Identify which cell holds the provided text, then report its [X, Y] central coordinate. 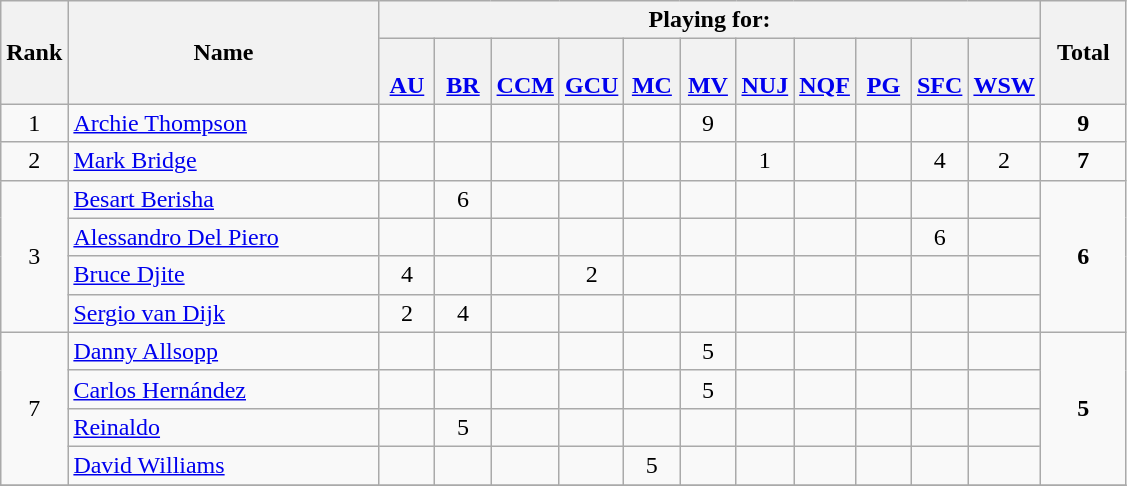
Besart Berisha [224, 199]
WSW [1004, 72]
Alessandro Del Piero [224, 237]
David Williams [224, 465]
SFC [939, 72]
CCM [525, 72]
Bruce Djite [224, 275]
Playing for: [710, 20]
Rank [34, 52]
Total [1083, 52]
Carlos Hernández [224, 389]
Mark Bridge [224, 161]
Archie Thompson [224, 123]
3 [34, 256]
Name [224, 52]
Sergio van Dijk [224, 313]
Reinaldo [224, 427]
BR [463, 72]
AU [407, 72]
MV [708, 72]
Danny Allsopp [224, 351]
PG [883, 72]
NUJ [765, 72]
NQF [825, 72]
MC [652, 72]
GCU [591, 72]
